Find where the given text appears and provide that cell's center as [X, Y] coordinate. 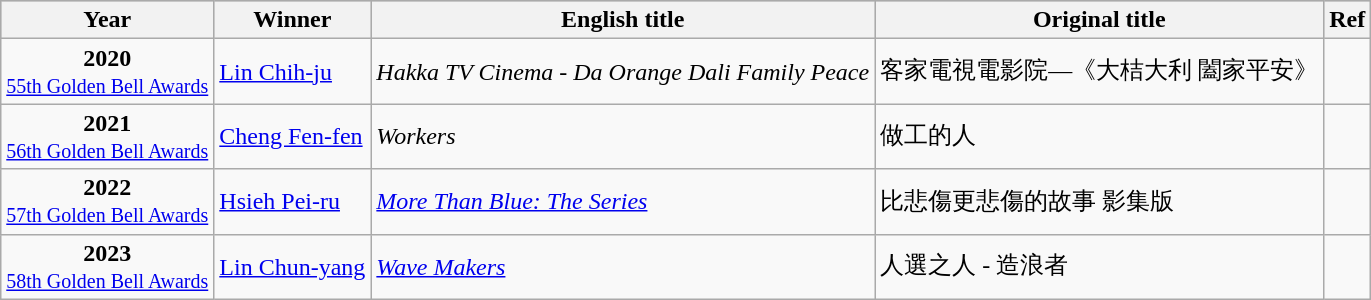
2023 58th Golden Bell Awards [108, 266]
做工的人 [1100, 136]
Hakka TV Cinema - Da Orange Dali Family Peace [623, 72]
Original title [1100, 20]
Winner [292, 20]
Year [108, 20]
比悲傷更悲傷的故事 影集版 [1100, 202]
More Than Blue: The Series [623, 202]
Wave Makers [623, 266]
Hsieh Pei-ru [292, 202]
Workers [623, 136]
Cheng Fen-fen [292, 136]
English title [623, 20]
客家電視電影院—《大桔大利 闔家平安》 [1100, 72]
2022 57th Golden Bell Awards [108, 202]
2021 56th Golden Bell Awards [108, 136]
Lin Chun-yang [292, 266]
Lin Chih-ju [292, 72]
人選之人 - 造浪者 [1100, 266]
2020 55th Golden Bell Awards [108, 72]
Ref [1348, 20]
